Return (X, Y) of the center of cell containing provided text 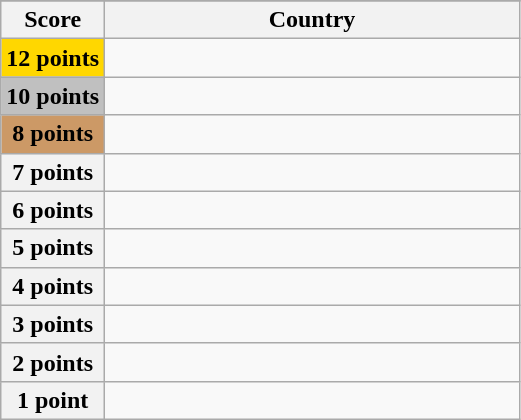
2 points (53, 362)
1 point (53, 400)
5 points (53, 248)
7 points (53, 172)
10 points (53, 96)
3 points (53, 324)
Score (53, 20)
6 points (53, 210)
4 points (53, 286)
8 points (53, 134)
Country (312, 20)
12 points (53, 58)
